Identify which cell holds the provided text, then report its (x, y) central coordinate. 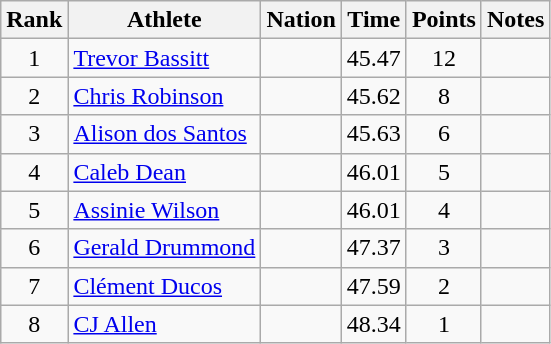
45.47 (374, 58)
47.37 (374, 248)
Gerald Drummond (164, 248)
Trevor Bassitt (164, 58)
Caleb Dean (164, 172)
Time (374, 20)
Nation (301, 20)
48.34 (374, 324)
47.59 (374, 286)
Notes (515, 20)
Chris Robinson (164, 96)
Clément Ducos (164, 286)
Alison dos Santos (164, 134)
12 (444, 58)
7 (34, 286)
Rank (34, 20)
45.63 (374, 134)
Points (444, 20)
CJ Allen (164, 324)
Athlete (164, 20)
Assinie Wilson (164, 210)
45.62 (374, 96)
